Capture the cell that displays the provided text and extract its (x, y) central coordinate. 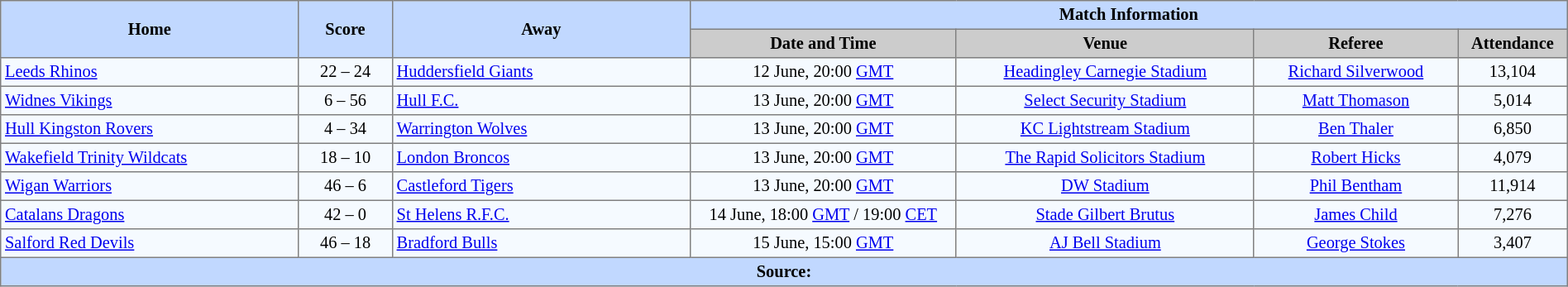
18 – 10 (346, 157)
4,079 (1513, 157)
Stade Gilbert Brutus (1105, 214)
46 – 18 (346, 243)
6 – 56 (346, 100)
6,850 (1513, 129)
22 – 24 (346, 72)
Bradford Bulls (541, 243)
London Broncos (541, 157)
7,276 (1513, 214)
Widnes Vikings (150, 100)
Wakefield Trinity Wildcats (150, 157)
Phil Bentham (1355, 186)
46 – 6 (346, 186)
3,407 (1513, 243)
St Helens R.F.C. (541, 214)
Richard Silverwood (1355, 72)
Attendance (1513, 43)
14 June, 18:00 GMT / 19:00 CET (823, 214)
Matt Thomason (1355, 100)
4 – 34 (346, 129)
Salford Red Devils (150, 243)
Select Security Stadium (1105, 100)
Away (541, 30)
Headingley Carnegie Stadium (1105, 72)
Home (150, 30)
Huddersfield Giants (541, 72)
Hull F.C. (541, 100)
11,914 (1513, 186)
Referee (1355, 43)
Date and Time (823, 43)
Robert Hicks (1355, 157)
Leeds Rhinos (150, 72)
KC Lightstream Stadium (1105, 129)
Venue (1105, 43)
Score (346, 30)
James Child (1355, 214)
DW Stadium (1105, 186)
13,104 (1513, 72)
Ben Thaler (1355, 129)
Hull Kingston Rovers (150, 129)
Wigan Warriors (150, 186)
Source: (784, 271)
42 – 0 (346, 214)
Catalans Dragons (150, 214)
The Rapid Solicitors Stadium (1105, 157)
Castleford Tigers (541, 186)
15 June, 15:00 GMT (823, 243)
12 June, 20:00 GMT (823, 72)
George Stokes (1355, 243)
Warrington Wolves (541, 129)
AJ Bell Stadium (1105, 243)
5,014 (1513, 100)
Match Information (1128, 15)
